Determine the (x, y) coordinate at the center of the cell enclosing the given text.  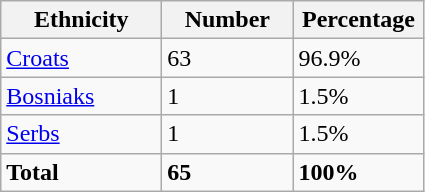
100% (358, 172)
63 (228, 58)
Bosniaks (82, 96)
96.9% (358, 58)
Serbs (82, 134)
Number (228, 20)
Ethnicity (82, 20)
Total (82, 172)
Croats (82, 58)
65 (228, 172)
Percentage (358, 20)
